Capture the cell that displays the provided text and extract its (x, y) central coordinate. 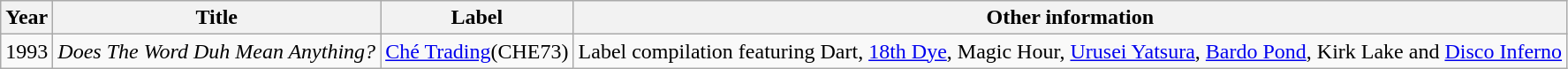
Title (217, 18)
Year (27, 18)
Other information (1071, 18)
Label (477, 18)
1993 (27, 51)
Does The Word Duh Mean Anything? (217, 51)
Ché Trading(CHE73) (477, 51)
Label compilation featuring Dart, 18th Dye, Magic Hour, Urusei Yatsura, Bardo Pond, Kirk Lake and Disco Inferno (1071, 51)
